Scan for the cell matching the given text and deliver its [X, Y] coordinate at center. 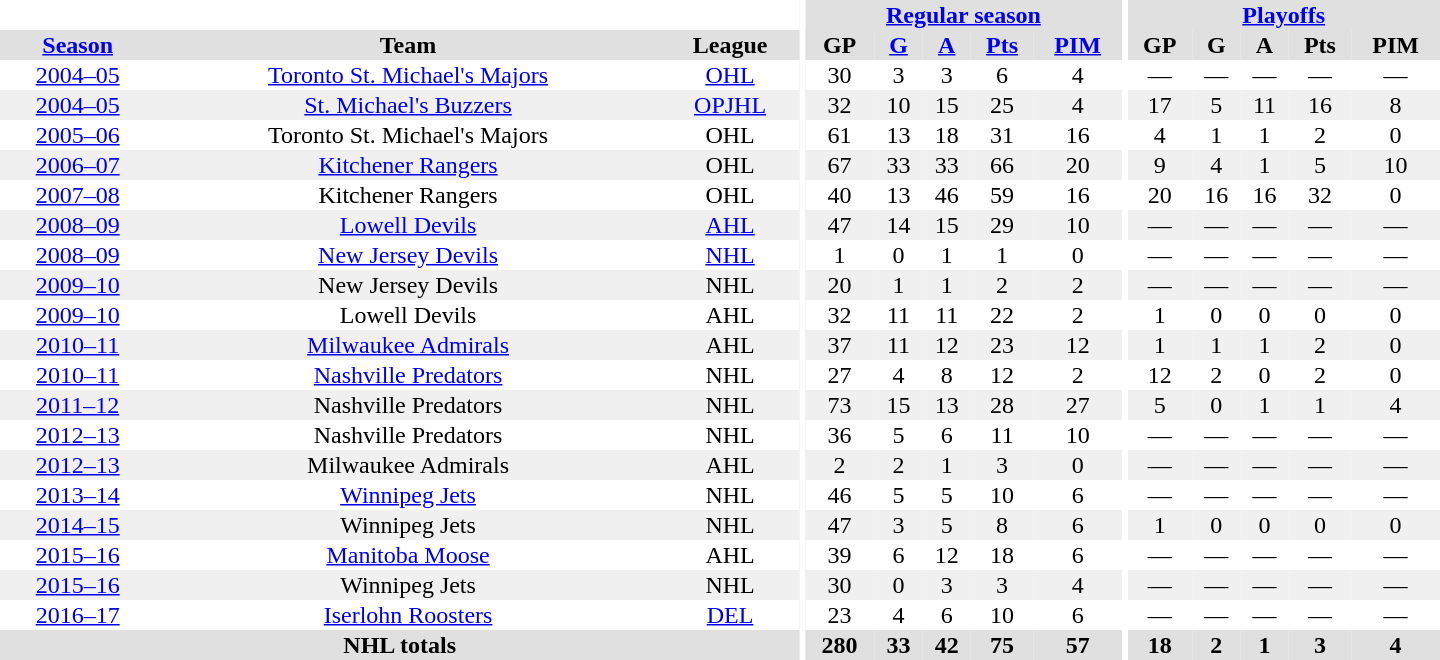
31 [1002, 135]
29 [1002, 225]
39 [840, 555]
36 [840, 435]
Team [408, 45]
2014–15 [78, 525]
61 [840, 135]
73 [840, 405]
17 [1160, 105]
28 [1002, 405]
59 [1002, 195]
2006–07 [78, 165]
Season [78, 45]
Regular season [964, 15]
2013–14 [78, 495]
9 [1160, 165]
2011–12 [78, 405]
66 [1002, 165]
2016–17 [78, 615]
67 [840, 165]
22 [1002, 315]
DEL [730, 615]
League [730, 45]
St. Michael's Buzzers [408, 105]
75 [1002, 645]
14 [898, 225]
Playoffs [1284, 15]
280 [840, 645]
2005–06 [78, 135]
37 [840, 345]
2007–08 [78, 195]
NHL totals [400, 645]
57 [1078, 645]
25 [1002, 105]
42 [947, 645]
Manitoba Moose [408, 555]
Iserlohn Roosters [408, 615]
OPJHL [730, 105]
40 [840, 195]
